Return (x, y) of the center of cell containing provided text 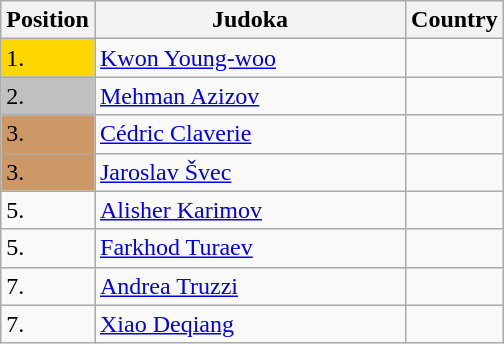
1. (48, 58)
Kwon Young-woo (250, 58)
Mehman Azizov (250, 96)
Country (455, 20)
Jaroslav Švec (250, 172)
Judoka (250, 20)
Position (48, 20)
Xiao Deqiang (250, 324)
Farkhod Turaev (250, 248)
Alisher Karimov (250, 210)
Andrea Truzzi (250, 286)
Cédric Claverie (250, 134)
2. (48, 96)
